Extract the [x, y] coordinate from the center of the cell holding the provided text.  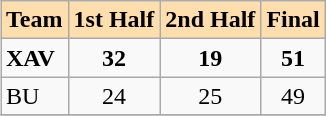
1st Half [114, 20]
25 [210, 96]
2nd Half [210, 20]
49 [293, 96]
19 [210, 58]
BU [34, 96]
Team [34, 20]
32 [114, 58]
51 [293, 58]
24 [114, 96]
Final [293, 20]
XAV [34, 58]
